From the cell containing the given text, extract its center point as [X, Y] coordinate. 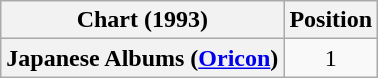
Chart (1993) [142, 20]
1 [331, 58]
Position [331, 20]
Japanese Albums (Oricon) [142, 58]
